Detect which cell encompasses the target text, then output its (x, y) center coordinate. 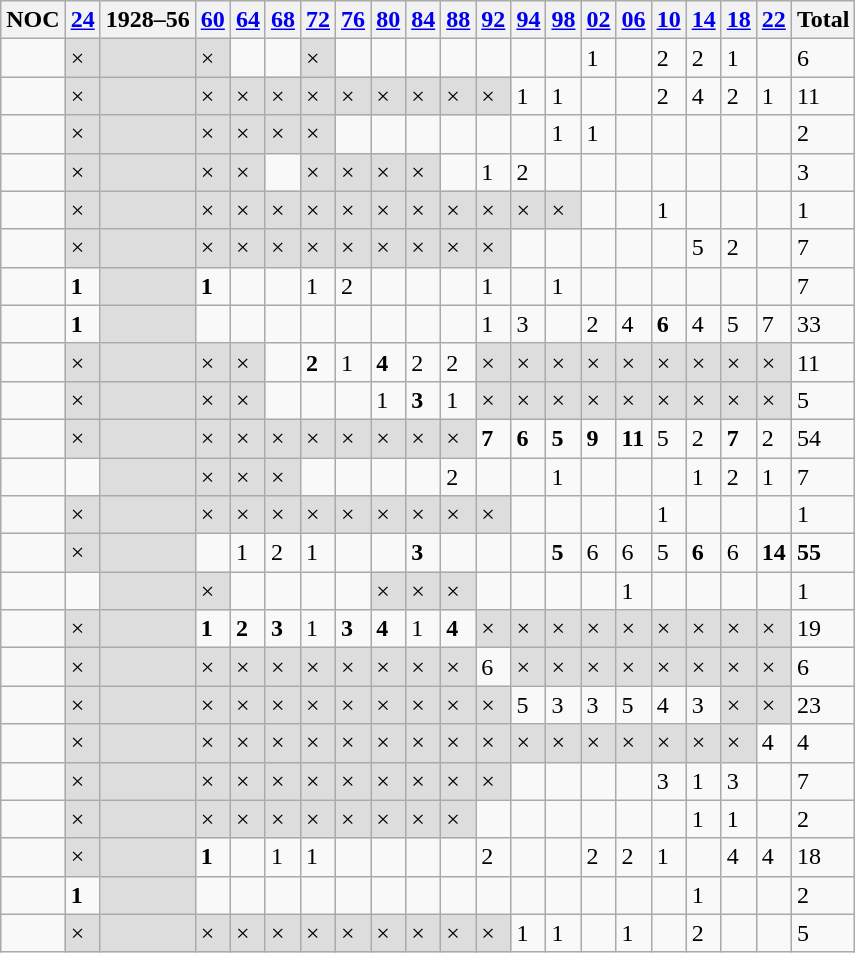
98 (564, 20)
92 (494, 20)
64 (248, 20)
54 (823, 438)
1928–56 (148, 20)
9 (598, 438)
Total (823, 20)
22 (774, 20)
06 (634, 20)
68 (282, 20)
23 (823, 705)
10 (668, 20)
76 (354, 20)
24 (82, 20)
33 (823, 324)
55 (823, 553)
84 (424, 20)
60 (212, 20)
88 (458, 20)
NOC (33, 20)
19 (823, 629)
80 (388, 20)
94 (528, 20)
72 (318, 20)
02 (598, 20)
